Return (x, y) of the center of cell containing provided text 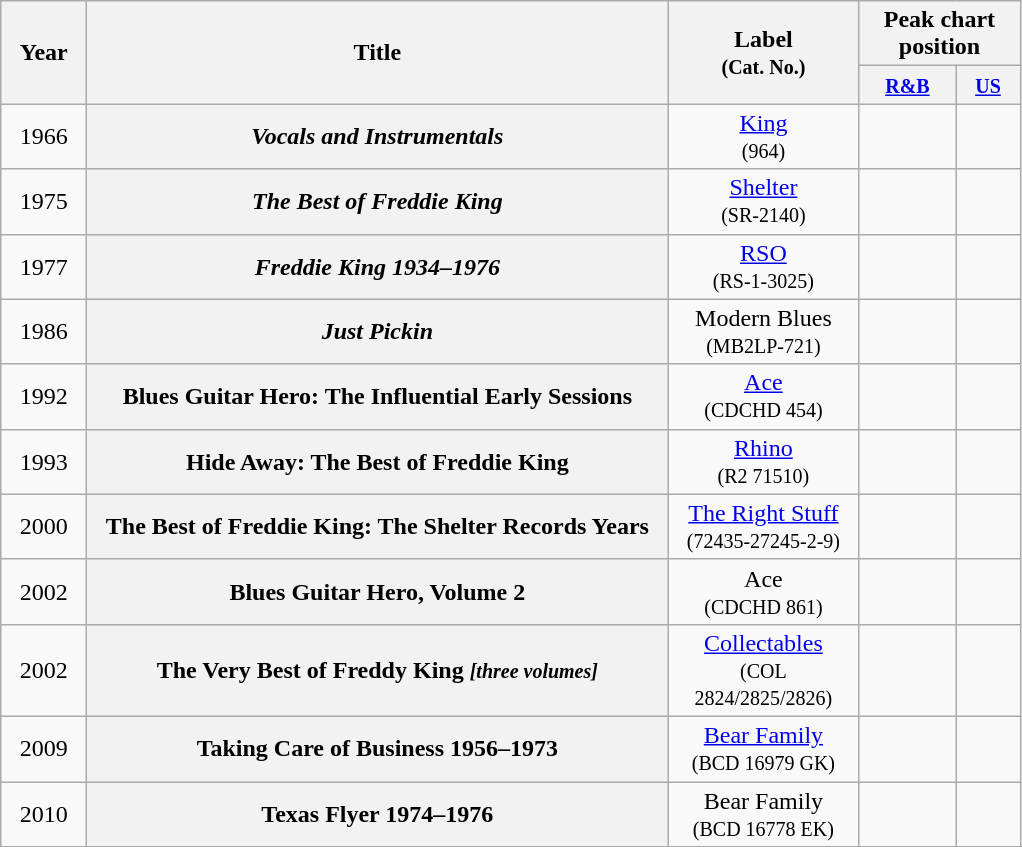
King (964) (764, 136)
The Very Best of Freddy King [three volumes] (378, 670)
Blues Guitar Hero, Volume 2 (378, 592)
2010 (44, 814)
R&B (908, 85)
2009 (44, 748)
Collectables (COL 2824/2825/2826) (764, 670)
Year (44, 52)
The Best of Freddie King (378, 202)
Bear Family (BCD 16979 GK) (764, 748)
1977 (44, 266)
Title (378, 52)
The Best of Freddie King: The Shelter Records Years (378, 526)
RSO (RS-1-3025) (764, 266)
1993 (44, 462)
Ace (CDCHD 861) (764, 592)
1986 (44, 332)
1975 (44, 202)
The Right Stuff (72435-27245-2-9) (764, 526)
1992 (44, 396)
Blues Guitar Hero: The Influential Early Sessions (378, 396)
Label(Cat. No.) (764, 52)
Just Pickin (378, 332)
Rhino (R2 71510) (764, 462)
US (988, 85)
Hide Away: The Best of Freddie King (378, 462)
Taking Care of Business 1956–1973 (378, 748)
Peak chartposition (940, 34)
2000 (44, 526)
Ace (CDCHD 454) (764, 396)
Freddie King 1934–1976 (378, 266)
1966 (44, 136)
Texas Flyer 1974–1976 (378, 814)
Vocals and Instrumentals (378, 136)
Bear Family (BCD 16778 EK) (764, 814)
Modern Blues (MB2LP-721) (764, 332)
Shelter (SR-2140) (764, 202)
